Identify which cell holds the provided text, then report its (x, y) central coordinate. 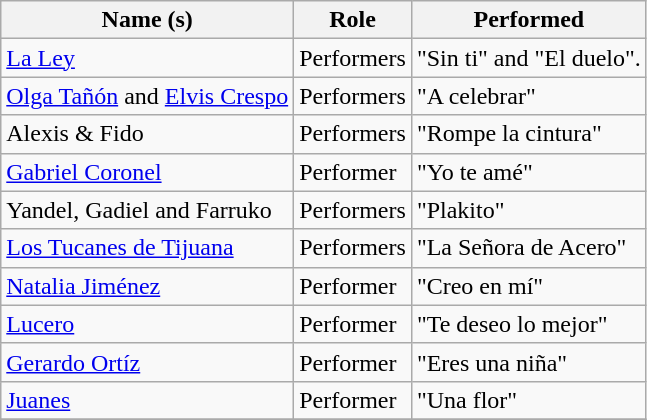
Performed (528, 20)
"Sin ti" and "El duelo". (528, 58)
Name (s) (148, 20)
La Ley (148, 58)
Gerardo Ortíz (148, 362)
Role (353, 20)
"Una flor" (528, 400)
"La Señora de Acero" (528, 248)
Yandel, Gadiel and Farruko (148, 210)
"Rompe la cintura" (528, 134)
"Creo en mí" (528, 286)
"A celebrar" (528, 96)
Lucero (148, 324)
Olga Tañón and Elvis Crespo (148, 96)
Alexis & Fido (148, 134)
Natalia Jiménez (148, 286)
Juanes (148, 400)
"Plakito" (528, 210)
Los Tucanes de Tijuana (148, 248)
"Te deseo lo mejor" (528, 324)
Gabriel Coronel (148, 172)
"Eres una niña" (528, 362)
"Yo te amé" (528, 172)
